Extract the (X, Y) coordinate from the center of the cell holding the provided text.  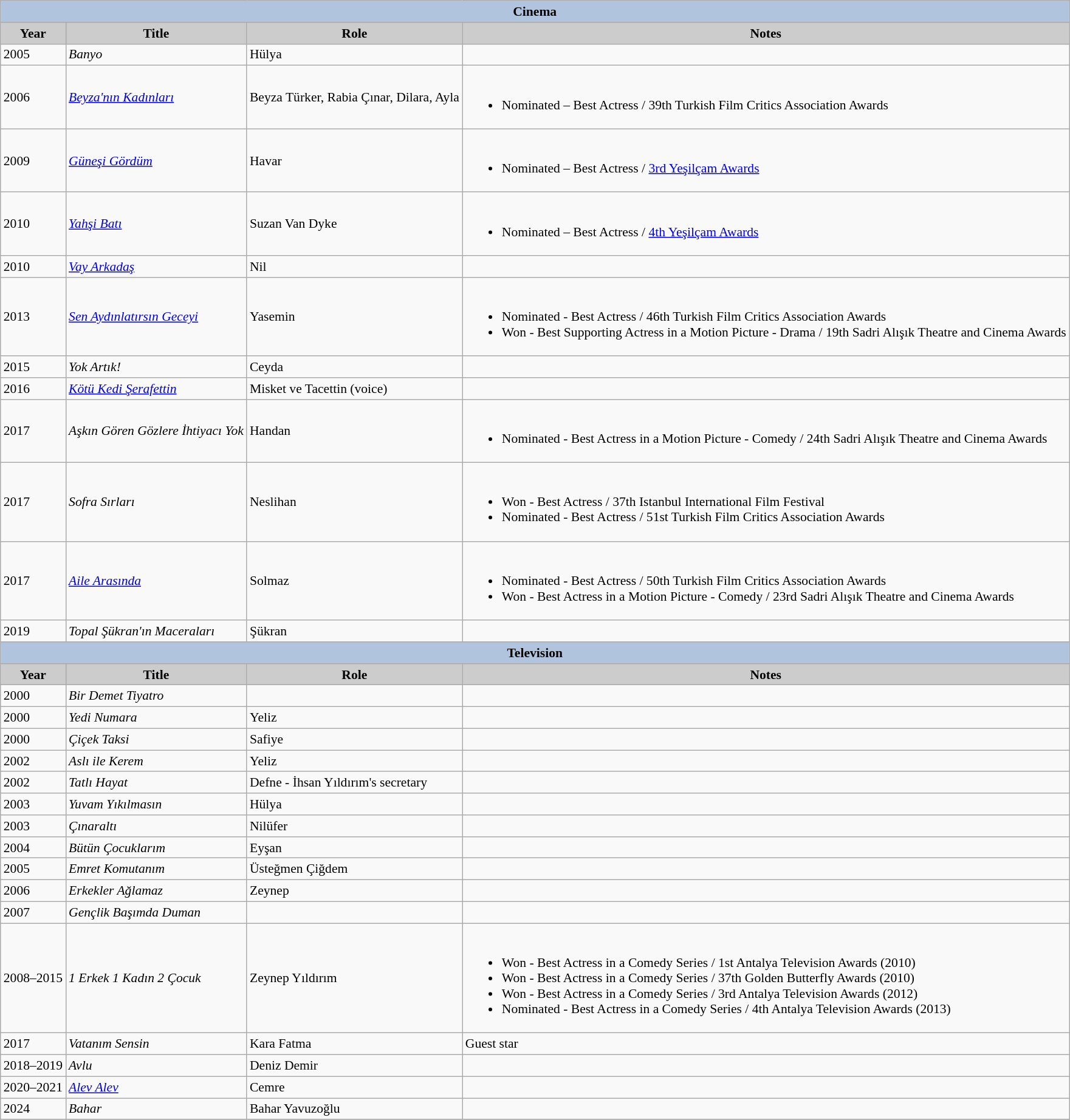
Alev Alev (156, 1087)
Aslı ile Kerem (156, 761)
2004 (33, 848)
Gençlik Başımda Duman (156, 913)
Nominated – Best Actress / 3rd Yeşilçam Awards (766, 160)
Yasemin (355, 317)
Eyşan (355, 848)
Zeynep (355, 891)
Nominated - Best Actress in a Motion Picture - Comedy / 24th Sadri Alışık Theatre and Cinema Awards (766, 431)
Aile Arasında (156, 581)
Sofra Sırları (156, 502)
Yok Artık! (156, 367)
Deniz Demir (355, 1066)
Won - Best Actress / 37th Istanbul International Film FestivalNominated - Best Actress / 51st Turkish Film Critics Association Awards (766, 502)
Cinema (535, 12)
Bahar Yavuzoğlu (355, 1109)
Guest star (766, 1044)
Şükran (355, 631)
Television (535, 653)
2007 (33, 913)
Handan (355, 431)
2019 (33, 631)
Tatlı Hayat (156, 783)
Güneşi Gördüm (156, 160)
Aşkın Gören Gözlere İhtiyacı Yok (156, 431)
Vatanım Sensin (156, 1044)
Erkekler Ağlamaz (156, 891)
Cemre (355, 1087)
Üsteğmen Çiğdem (355, 869)
Yahşi Batı (156, 224)
Nominated – Best Actress / 4th Yeşilçam Awards (766, 224)
Kara Fatma (355, 1044)
Safiye (355, 740)
1 Erkek 1 Kadın 2 Çocuk (156, 978)
Bütün Çocuklarım (156, 848)
Solmaz (355, 581)
Banyo (156, 55)
Sen Aydınlatırsın Geceyi (156, 317)
Nilüfer (355, 826)
Neslihan (355, 502)
2024 (33, 1109)
Havar (355, 160)
Topal Şükran'ın Maceraları (156, 631)
2016 (33, 389)
Defne - İhsan Yıldırım's secretary (355, 783)
Ceyda (355, 367)
2020–2021 (33, 1087)
Avlu (156, 1066)
Beyza'nın Kadınları (156, 97)
2018–2019 (33, 1066)
Vay Arkadaş (156, 267)
Emret Komutanım (156, 869)
Çınaraltı (156, 826)
Beyza Türker, Rabia Çınar, Dilara, Ayla (355, 97)
2009 (33, 160)
Zeynep Yıldırım (355, 978)
2015 (33, 367)
Kötü Kedi Şerafettin (156, 389)
Suzan Van Dyke (355, 224)
Çiçek Taksi (156, 740)
Bahar (156, 1109)
Bir Demet Tiyatro (156, 696)
Nil (355, 267)
2013 (33, 317)
Nominated – Best Actress / 39th Turkish Film Critics Association Awards (766, 97)
Misket ve Tacettin (voice) (355, 389)
2008–2015 (33, 978)
Yedi Numara (156, 718)
Yuvam Yıkılmasın (156, 804)
